Detect which cell encompasses the target text, then output its [X, Y] center coordinate. 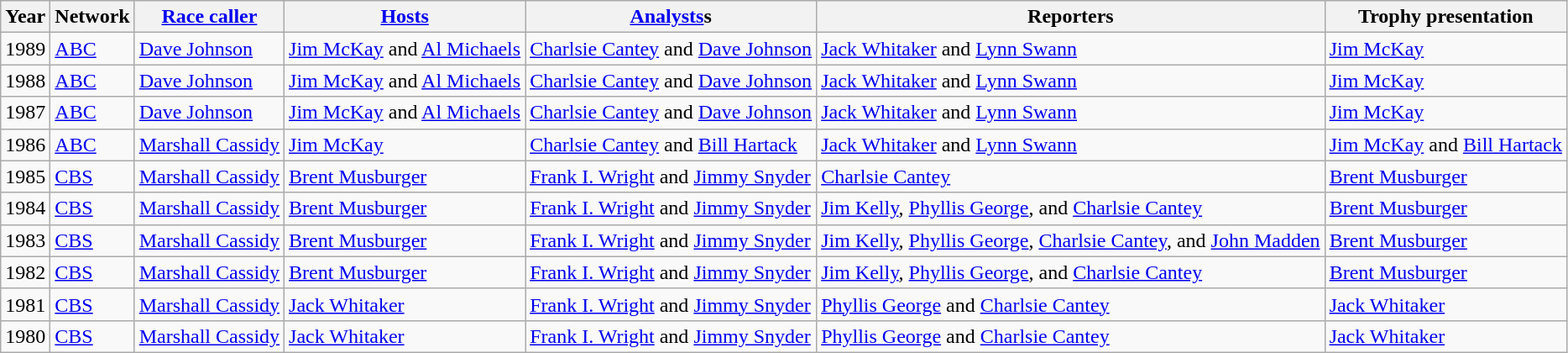
1989 [25, 49]
1985 [25, 176]
Analystss [672, 17]
1987 [25, 113]
Charlsie Cantey [1071, 176]
Year [25, 17]
Network [92, 17]
1980 [25, 336]
Trophy presentation [1445, 17]
1983 [25, 240]
Charlsie Cantey and Bill Hartack [672, 145]
1981 [25, 304]
Race caller [209, 17]
1982 [25, 272]
1988 [25, 81]
Hosts [405, 17]
Jim Kelly, Phyllis George, Charlsie Cantey, and John Madden [1071, 240]
1986 [25, 145]
Jim McKay and Bill Hartack [1445, 145]
Reporters [1071, 17]
1984 [25, 208]
